Scan for the cell matching the given text and deliver its [x, y] coordinate at center. 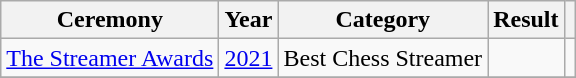
Ceremony [110, 20]
Best Chess Streamer [383, 58]
Category [383, 20]
The Streamer Awards [110, 58]
Year [248, 20]
Result [526, 20]
2021 [248, 58]
